Find where the given text appears and provide that cell's center as [X, Y] coordinate. 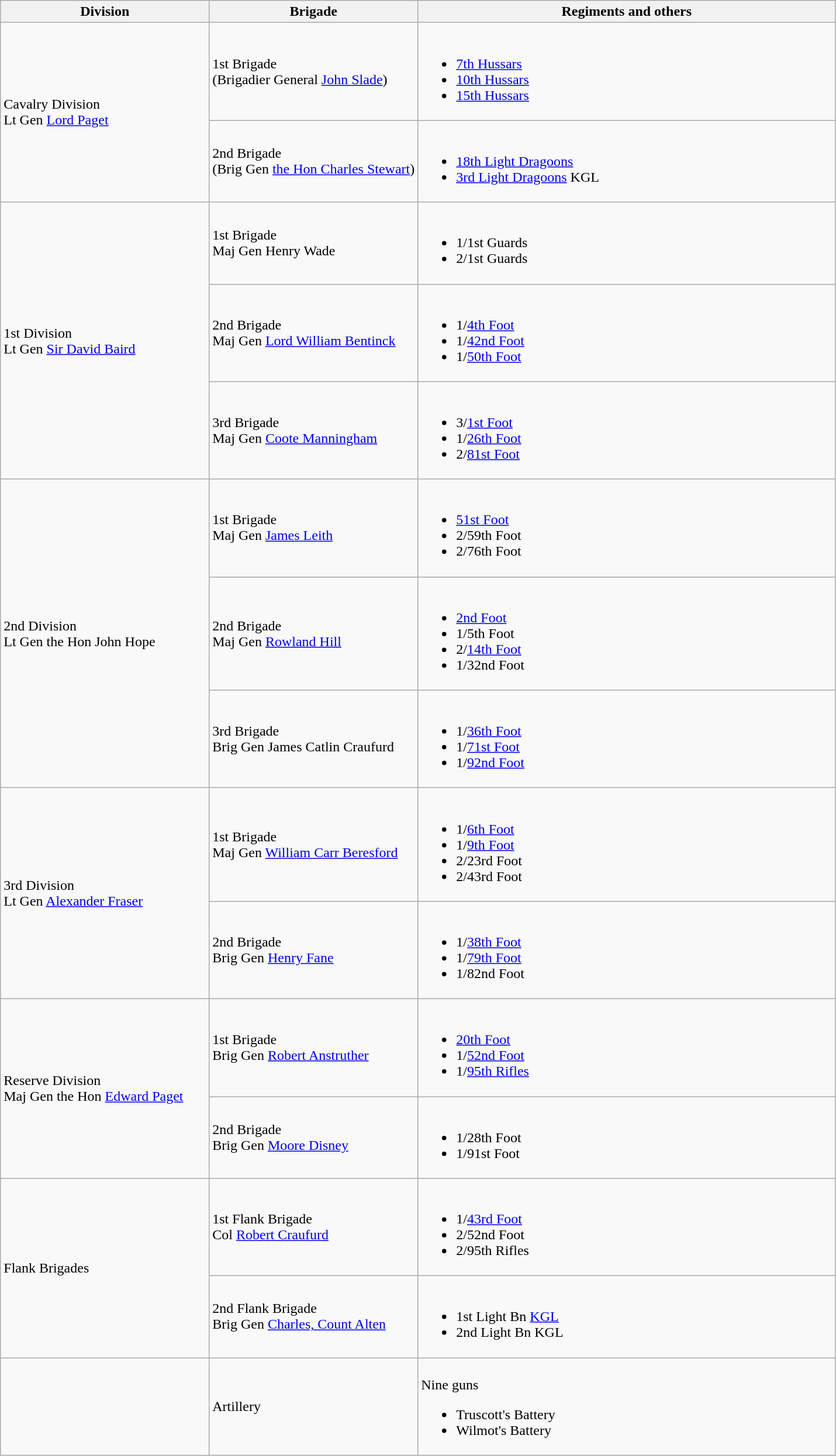
2nd BrigadeBrig Gen Henry Fane [313, 950]
Reserve DivisionMaj Gen the Hon Edward Paget [105, 1088]
1st Light Bn KGL2nd Light Bn KGL [627, 1317]
3rd BrigadeBrig Gen James Catlin Craufurd [313, 739]
1/43rd Foot2/52nd Foot2/95th Rifles [627, 1227]
1st Brigade(Brigadier General John Slade) [313, 71]
1/4th Foot1/42nd Foot1/50th Foot [627, 333]
1st BrigadeMaj Gen Henry Wade [313, 243]
2nd Brigade(Brig Gen the Hon Charles Stewart) [313, 161]
51st Foot2/59th Foot2/76th Foot [627, 528]
1/1st Guards2/1st Guards [627, 243]
3/1st Foot1/26th Foot2/81st Foot [627, 430]
Artillery [313, 1407]
20th Foot1/52nd Foot1/95th Rifles [627, 1047]
1/38th Foot1/79th Foot1/82nd Foot [627, 950]
Division [105, 12]
2nd Flank BrigadeBrig Gen Charles, Count Alten [313, 1317]
18th Light Dragoons3rd Light Dragoons KGL [627, 161]
1st DivisionLt Gen Sir David Baird [105, 341]
3rd DivisionLt Gen Alexander Fraser [105, 893]
1/36th Foot1/71st Foot1/92nd Foot [627, 739]
Brigade [313, 12]
1/28th Foot1/91st Foot [627, 1137]
1st Flank BrigadeCol Robert Craufurd [313, 1227]
2nd BrigadeMaj Gen Rowland Hill [313, 633]
Cavalry Division Lt Gen Lord Paget [105, 112]
Nine gunsTruscott's BatteryWilmot's Battery [627, 1407]
1st BrigadeMaj Gen William Carr Beresford [313, 844]
2nd BrigadeMaj Gen Lord William Bentinck [313, 333]
7th Hussars10th Hussars15th Hussars [627, 71]
Flank Brigades [105, 1268]
Regiments and others [627, 12]
1st BrigadeBrig Gen Robert Anstruther [313, 1047]
2nd DivisionLt Gen the Hon John Hope [105, 633]
2nd Foot1/5th Foot2/14th Foot1/32nd Foot [627, 633]
3rd BrigadeMaj Gen Coote Manningham [313, 430]
1st BrigadeMaj Gen James Leith [313, 528]
2nd BrigadeBrig Gen Moore Disney [313, 1137]
1/6th Foot1/9th Foot2/23rd Foot2/43rd Foot [627, 844]
